Find where the given text appears and provide that cell's center as [X, Y] coordinate. 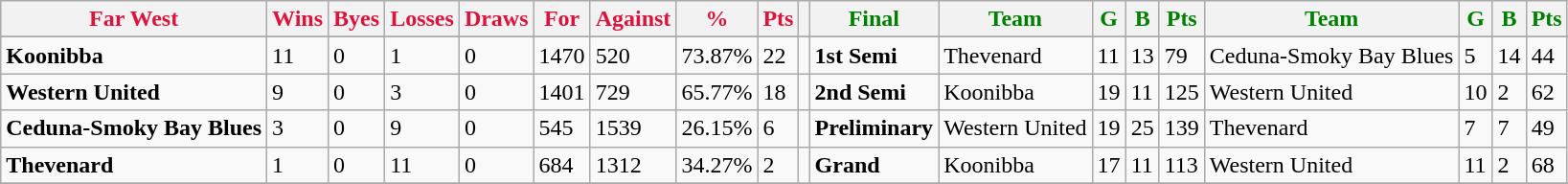
18 [778, 92]
Wins [298, 19]
10 [1475, 92]
1312 [633, 165]
520 [633, 56]
49 [1546, 128]
22 [778, 56]
65.77% [716, 92]
13 [1142, 56]
139 [1182, 128]
Losses [422, 19]
26.15% [716, 128]
For [561, 19]
79 [1182, 56]
% [716, 19]
113 [1182, 165]
1401 [561, 92]
Far West [134, 19]
25 [1142, 128]
Against [633, 19]
14 [1510, 56]
34.27% [716, 165]
684 [561, 165]
Byes [356, 19]
729 [633, 92]
1470 [561, 56]
17 [1109, 165]
44 [1546, 56]
545 [561, 128]
Draws [496, 19]
1st Semi [874, 56]
1539 [633, 128]
2nd Semi [874, 92]
125 [1182, 92]
73.87% [716, 56]
6 [778, 128]
Final [874, 19]
Preliminary [874, 128]
Grand [874, 165]
5 [1475, 56]
62 [1546, 92]
68 [1546, 165]
